Identify which cell holds the provided text, then report its (X, Y) central coordinate. 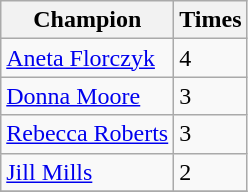
Times (210, 20)
Rebecca Roberts (88, 134)
Donna Moore (88, 96)
Jill Mills (88, 172)
Aneta Florczyk (88, 58)
4 (210, 58)
2 (210, 172)
Champion (88, 20)
